Detect which cell encompasses the target text, then output its [x, y] center coordinate. 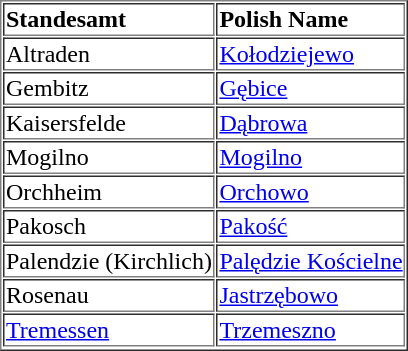
Rosenau [109, 296]
Dąbrowa [310, 122]
Palendzie (Kirchlich) [109, 260]
Pakość [310, 226]
Trzemeszno [310, 330]
Gembitz [109, 88]
Orchowo [310, 192]
Gębice [310, 88]
Tremessen [109, 330]
Kaisersfelde [109, 122]
Polish Name [310, 20]
Pakosch [109, 226]
Palędzie Kościelne [310, 260]
Kołodziejewo [310, 54]
Orchheim [109, 192]
Altraden [109, 54]
Standesamt [109, 20]
Jastrzębowo [310, 296]
